From the cell containing the given text, extract its center point as [X, Y] coordinate. 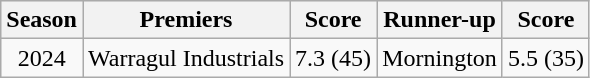
Runner-up [440, 20]
5.5 (35) [546, 58]
7.3 (45) [334, 58]
Season [42, 20]
Warragul Industrials [186, 58]
2024 [42, 58]
Premiers [186, 20]
Mornington [440, 58]
